Detect which cell encompasses the target text, then output its [X, Y] center coordinate. 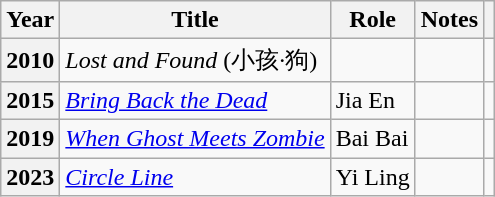
2019 [30, 138]
Yi Ling [372, 177]
Notes [449, 20]
Bai Bai [372, 138]
Role [372, 20]
Jia En [372, 100]
Title [195, 20]
2010 [30, 60]
Circle Line [195, 177]
Lost and Found (小孩·狗) [195, 60]
2015 [30, 100]
2023 [30, 177]
Bring Back the Dead [195, 100]
Year [30, 20]
When Ghost Meets Zombie [195, 138]
